From the cell containing the given text, extract its center point as [x, y] coordinate. 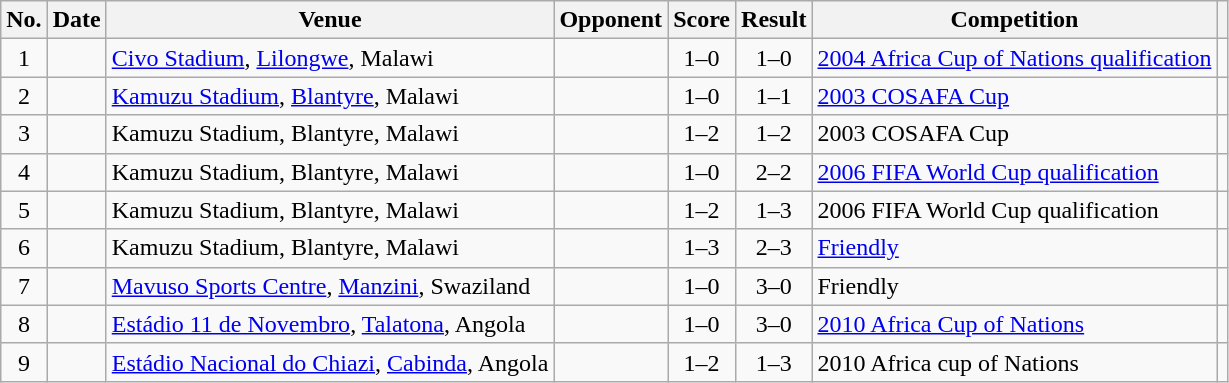
2010 Africa Cup of Nations [1014, 324]
No. [24, 20]
5 [24, 210]
Venue [330, 20]
1–1 [774, 96]
3 [24, 134]
4 [24, 172]
7 [24, 286]
9 [24, 362]
8 [24, 324]
Estádio 11 de Novembro, Talatona, Angola [330, 324]
Date [76, 20]
1 [24, 58]
2010 Africa cup of Nations [1014, 362]
Competition [1014, 20]
Estádio Nacional do Chiazi, Cabinda, Angola [330, 362]
2–3 [774, 248]
Civo Stadium, Lilongwe, Malawi [330, 58]
Score [702, 20]
2004 Africa Cup of Nations qualification [1014, 58]
2 [24, 96]
Result [774, 20]
6 [24, 248]
Opponent [611, 20]
Mavuso Sports Centre, Manzini, Swaziland [330, 286]
2–2 [774, 172]
